From the cell containing the given text, extract its center point as [X, Y] coordinate. 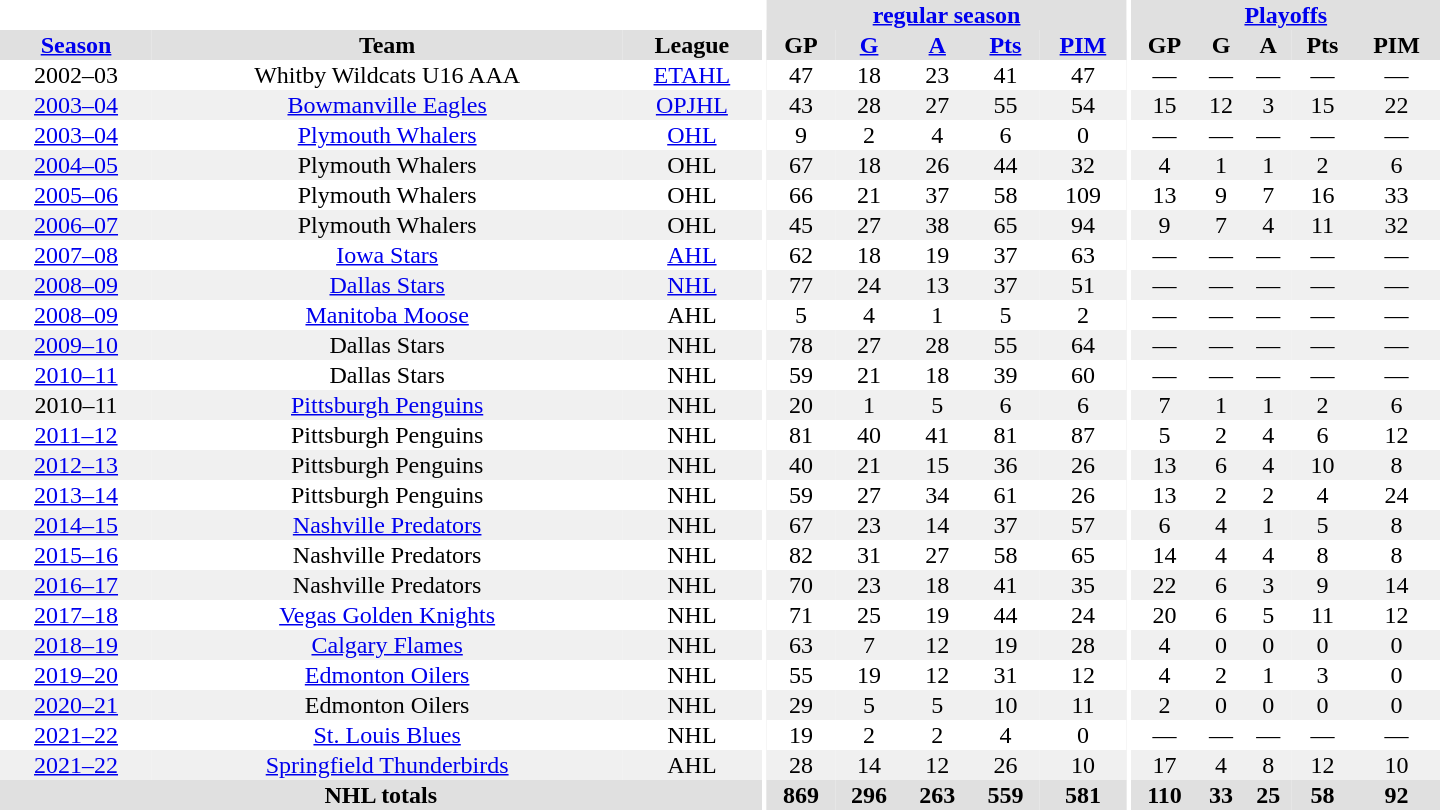
2004–05 [76, 165]
45 [801, 225]
Iowa Stars [387, 255]
66 [801, 195]
2011–12 [76, 435]
2017–18 [76, 615]
St. Louis Blues [387, 735]
Bowmanville Eagles [387, 105]
Playoffs [1286, 15]
2005–06 [76, 195]
70 [801, 585]
29 [801, 705]
77 [801, 285]
57 [1084, 525]
17 [1165, 765]
2018–19 [76, 645]
NHL totals [381, 795]
regular season [947, 15]
92 [1396, 795]
869 [801, 795]
60 [1084, 375]
2015–16 [76, 555]
OPJHL [692, 105]
2016–17 [76, 585]
League [692, 45]
Springfield Thunderbirds [387, 765]
2002–03 [76, 75]
61 [1005, 495]
Whitby Wildcats U16 AAA [387, 75]
38 [937, 225]
Vegas Golden Knights [387, 615]
581 [1084, 795]
Manitoba Moose [387, 315]
2013–14 [76, 495]
16 [1322, 195]
39 [1005, 375]
94 [1084, 225]
2019–20 [76, 675]
51 [1084, 285]
110 [1165, 795]
2007–08 [76, 255]
43 [801, 105]
34 [937, 495]
54 [1084, 105]
Season [76, 45]
2009–10 [76, 345]
2012–13 [76, 465]
296 [869, 795]
64 [1084, 345]
62 [801, 255]
71 [801, 615]
35 [1084, 585]
Team [387, 45]
2006–07 [76, 225]
Calgary Flames [387, 645]
2020–21 [76, 705]
2014–15 [76, 525]
ETAHL [692, 75]
559 [1005, 795]
263 [937, 795]
78 [801, 345]
36 [1005, 465]
82 [801, 555]
87 [1084, 435]
109 [1084, 195]
